Search for the cell housing the specified text and yield its [x, y] center coordinate. 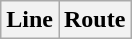
Route [94, 20]
Line [30, 20]
